Detect which cell encompasses the target text, then output its [X, Y] center coordinate. 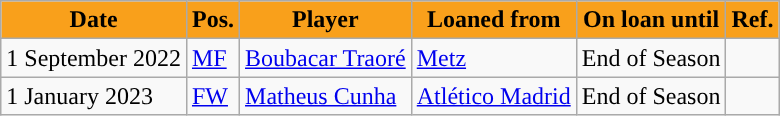
On loan until [651, 20]
Atlético Madrid [494, 96]
Player [326, 20]
1 January 2023 [94, 96]
Boubacar Traoré [326, 58]
Loaned from [494, 20]
Metz [494, 58]
Matheus Cunha [326, 96]
Ref. [752, 20]
Date [94, 20]
1 September 2022 [94, 58]
MF [212, 58]
Pos. [212, 20]
FW [212, 96]
